Return the (x, y) coordinate for the center point of the cell that contains the specified text.  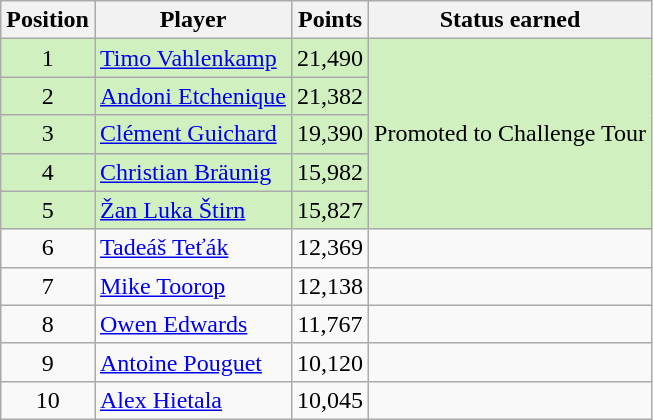
1 (48, 58)
Tadeáš Teťák (192, 248)
Žan Luka Štirn (192, 210)
Antoine Pouguet (192, 362)
10 (48, 400)
Mike Toorop (192, 286)
Owen Edwards (192, 324)
3 (48, 134)
2 (48, 96)
11,767 (330, 324)
Christian Bräunig (192, 172)
21,382 (330, 96)
9 (48, 362)
Alex Hietala (192, 400)
Position (48, 20)
5 (48, 210)
7 (48, 286)
21,490 (330, 58)
15,827 (330, 210)
Player (192, 20)
6 (48, 248)
4 (48, 172)
12,138 (330, 286)
Points (330, 20)
8 (48, 324)
12,369 (330, 248)
Promoted to Challenge Tour (510, 134)
Timo Vahlenkamp (192, 58)
Andoni Etchenique (192, 96)
Clément Guichard (192, 134)
10,045 (330, 400)
19,390 (330, 134)
15,982 (330, 172)
Status earned (510, 20)
10,120 (330, 362)
